From the cell containing the given text, extract its center point as [x, y] coordinate. 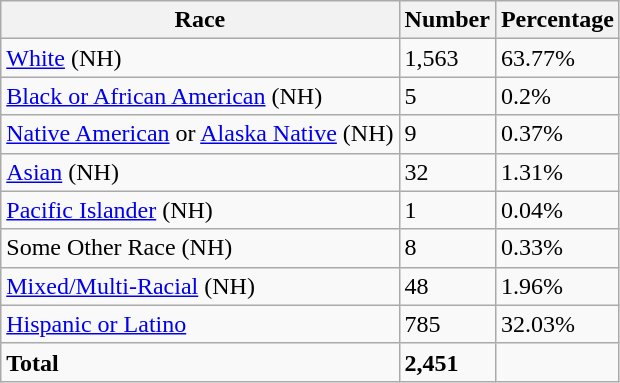
0.04% [557, 210]
9 [447, 134]
785 [447, 324]
0.33% [557, 248]
48 [447, 286]
Race [200, 20]
Number [447, 20]
32 [447, 172]
5 [447, 96]
1 [447, 210]
63.77% [557, 58]
Pacific Islander (NH) [200, 210]
0.2% [557, 96]
White (NH) [200, 58]
Native American or Alaska Native (NH) [200, 134]
Total [200, 362]
Black or African American (NH) [200, 96]
1.96% [557, 286]
Asian (NH) [200, 172]
1,563 [447, 58]
32.03% [557, 324]
8 [447, 248]
0.37% [557, 134]
2,451 [447, 362]
Percentage [557, 20]
Hispanic or Latino [200, 324]
Mixed/Multi-Racial (NH) [200, 286]
Some Other Race (NH) [200, 248]
1.31% [557, 172]
